From the cell containing the given text, extract its center point as [X, Y] coordinate. 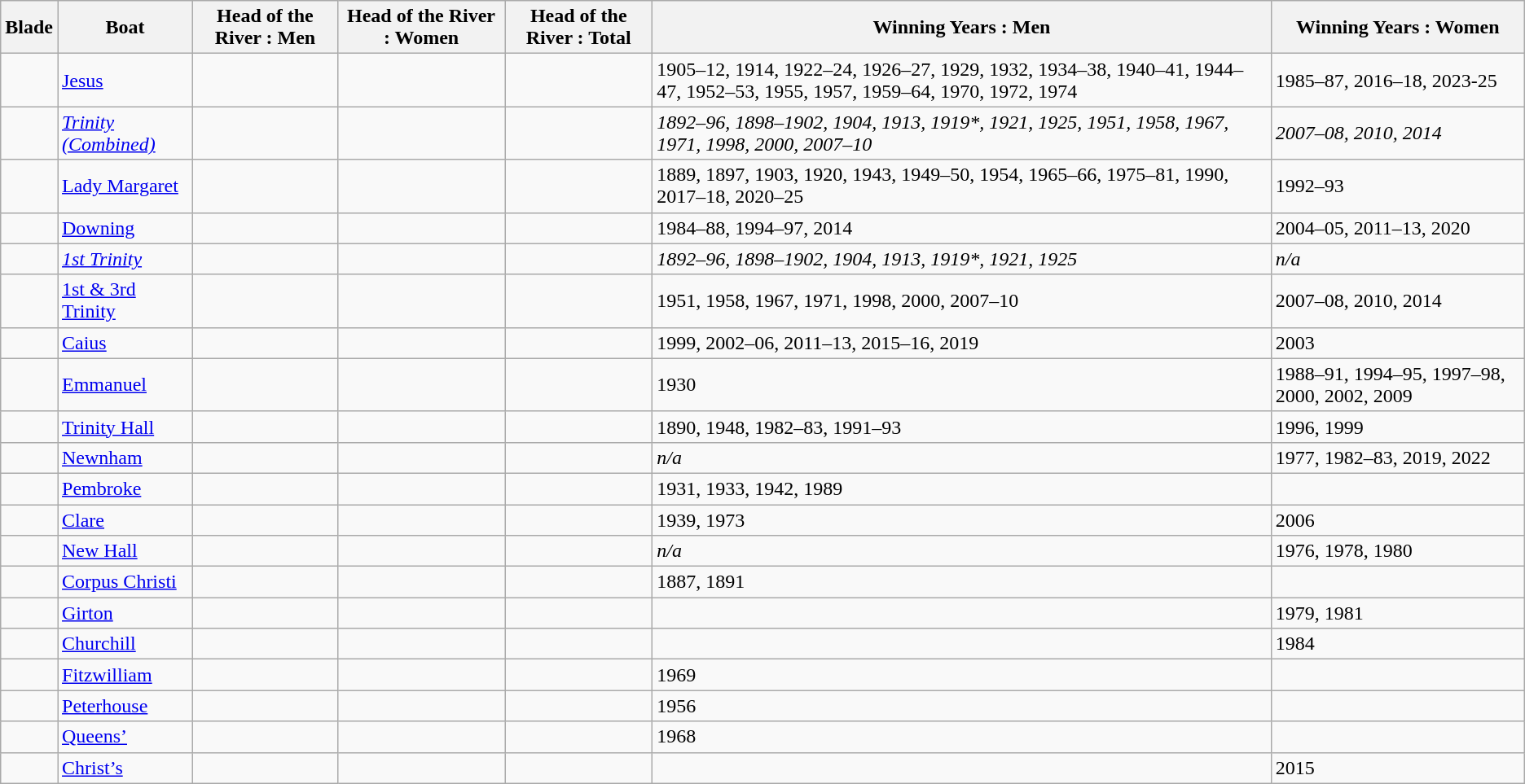
2015 [1398, 768]
1992–93 [1398, 186]
2003 [1398, 343]
Emmanuel [125, 384]
1930 [961, 384]
1939, 1973 [961, 520]
Churchill [125, 644]
1979, 1981 [1398, 613]
1999, 2002–06, 2011–13, 2015–16, 2019 [961, 343]
Trinity Hall [125, 427]
Jesus [125, 80]
Corpus Christi [125, 582]
1905–12, 1914, 1922–24, 1926–27, 1929, 1932, 1934–38, 1940–41, 1944–47, 1952–53, 1955, 1957, 1959–64, 1970, 1972, 1974 [961, 80]
1985–87, 2016–18, 2023-25 [1398, 80]
Peterhouse [125, 706]
1892–96, 1898–1902, 1904, 1913, 1919*, 1921, 1925 [961, 259]
2004–05, 2011–13, 2020 [1398, 228]
1968 [961, 737]
1988–91, 1994–95, 1997–98, 2000, 2002, 2009 [1398, 384]
New Hall [125, 551]
1984–88, 1994–97, 2014 [961, 228]
Blade [29, 28]
Downing [125, 228]
1984 [1398, 644]
1996, 1999 [1398, 427]
Head of the River : Women [420, 28]
2006 [1398, 520]
1889, 1897, 1903, 1920, 1943, 1949–50, 1954, 1965–66, 1975–81, 1990, 2017–18, 2020–25 [961, 186]
Queens’ [125, 737]
Boat [125, 28]
1956 [961, 706]
1977, 1982–83, 2019, 2022 [1398, 458]
Fitzwilliam [125, 675]
1890, 1948, 1982–83, 1991–93 [961, 427]
Caius [125, 343]
1951, 1958, 1967, 1971, 1998, 2000, 2007–10 [961, 301]
1st & 3rd Trinity [125, 301]
Head of the River : Total [578, 28]
Christ’s [125, 768]
Winning Years : Men [961, 28]
Girton [125, 613]
Trinity (Combined) [125, 134]
1931, 1933, 1942, 1989 [961, 488]
1976, 1978, 1980 [1398, 551]
Pembroke [125, 488]
Clare [125, 520]
Lady Margaret [125, 186]
1969 [961, 675]
1887, 1891 [961, 582]
Winning Years : Women [1398, 28]
Head of the River : Men [265, 28]
1st Trinity [125, 259]
1892–96, 1898–1902, 1904, 1913, 1919*, 1921, 1925, 1951, 1958, 1967, 1971, 1998, 2000, 2007–10 [961, 134]
Newnham [125, 458]
